Return the [x, y] coordinate for the center point of the cell that contains the specified text.  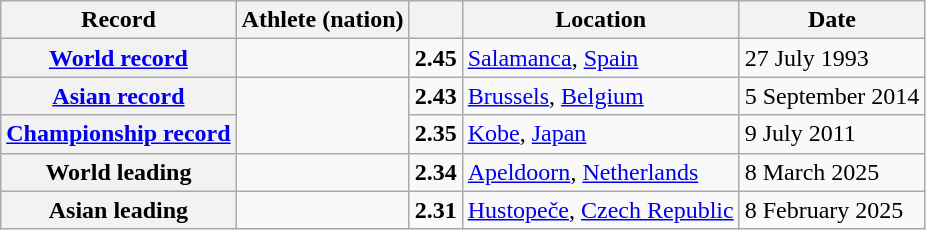
Asian leading [118, 210]
27 July 1993 [832, 58]
5 September 2014 [832, 96]
Championship record [118, 134]
World record [118, 58]
Brussels, Belgium [600, 96]
World leading [118, 172]
2.45 [436, 58]
8 March 2025 [832, 172]
Kobe, Japan [600, 134]
Athlete (nation) [322, 20]
2.35 [436, 134]
Apeldoorn, Netherlands [600, 172]
2.34 [436, 172]
Salamanca, Spain [600, 58]
Date [832, 20]
2.43 [436, 96]
Location [600, 20]
9 July 2011 [832, 134]
8 February 2025 [832, 210]
Hustopeče, Czech Republic [600, 210]
Asian record [118, 96]
2.31 [436, 210]
Record [118, 20]
